Locate the cell with the specified text and output its [x, y] center coordinate. 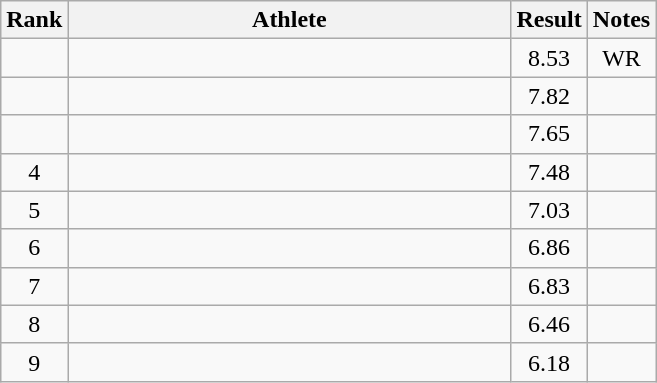
6.86 [549, 248]
6.83 [549, 286]
6.46 [549, 324]
8 [34, 324]
7 [34, 286]
Notes [621, 20]
9 [34, 362]
8.53 [549, 58]
Result [549, 20]
7.82 [549, 96]
6.18 [549, 362]
7.03 [549, 210]
Athlete [290, 20]
6 [34, 248]
WR [621, 58]
7.65 [549, 134]
7.48 [549, 172]
5 [34, 210]
Rank [34, 20]
4 [34, 172]
